Scan for the cell matching the given text and deliver its (X, Y) coordinate at center. 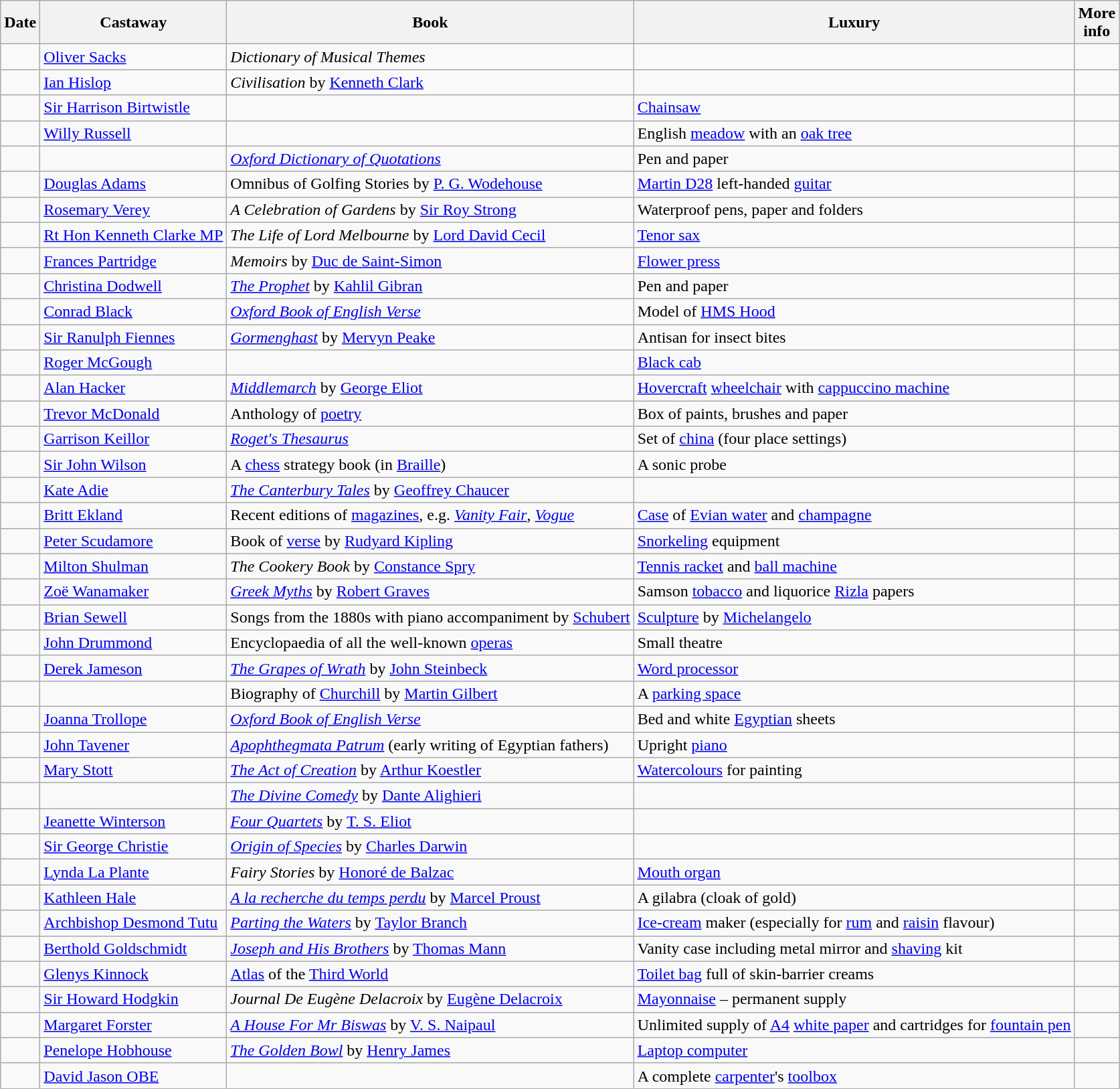
A House For Mr Biswas by V. S. Naipaul (430, 1025)
Tennis racket and ball machine (854, 566)
Berthold Goldschmidt (134, 948)
Sir Howard Hodgkin (134, 999)
The Golden Bowl by Henry James (430, 1050)
Gormenghast by Mervyn Peake (430, 337)
The Life of Lord Melbourne by Lord David Cecil (430, 235)
Songs from the 1880s with piano accompaniment by Schubert (430, 617)
Book (430, 23)
Kathleen Hale (134, 898)
Waterproof pens, paper and folders (854, 210)
Biography of Churchill by Martin Gilbert (430, 693)
The Canterbury Tales by Geoffrey Chaucer (430, 490)
John Tavener (134, 745)
Atlas of the Third World (430, 974)
Chainsaw (854, 108)
Middlemarch by George Eliot (430, 388)
Roget's Thesaurus (430, 439)
Journal De Eugène Delacroix by Eugène Delacroix (430, 999)
Bed and white Egyptian sheets (854, 719)
Greek Myths by Robert Graves (430, 592)
The Grapes of Wrath by John Steinbeck (430, 668)
Oliver Sacks (134, 57)
Willy Russell (134, 133)
Trevor McDonald (134, 414)
Garrison Keillor (134, 439)
Upright piano (854, 745)
Conrad Black (134, 311)
Apophthegmata Patrum (early writing of Egyptian fathers) (430, 745)
Encyclopaedia of all the well-known operas (430, 643)
English meadow with an oak tree (854, 133)
The Act of Creation by Arthur Koestler (430, 770)
Roger McGough (134, 363)
Christina Dodwell (134, 286)
Rosemary Verey (134, 210)
Joanna Trollope (134, 719)
David Jason OBE (134, 1076)
Toilet bag full of skin-barrier creams (854, 974)
John Drummond (134, 643)
Mouth organ (854, 872)
Britt Ekland (134, 515)
Oxford Dictionary of Quotations (430, 159)
A chess strategy book (in Braille) (430, 465)
Milton Shulman (134, 566)
Origin of Species by Charles Darwin (430, 847)
Watercolours for painting (854, 770)
Joseph and His Brothers by Thomas Mann (430, 948)
Douglas Adams (134, 184)
Ice-cream maker (especially for rum and raisin flavour) (854, 923)
Martin D28 left-handed guitar (854, 184)
A la recherche du temps perdu by Marcel Proust (430, 898)
A complete carpenter's toolbox (854, 1076)
Box of paints, brushes and paper (854, 414)
Frances Partridge (134, 260)
Parting the Waters by Taylor Branch (430, 923)
Lynda La Plante (134, 872)
Jeanette Winterson (134, 821)
Penelope Hobhouse (134, 1050)
Word processor (854, 668)
A Celebration of Gardens by Sir Roy Strong (430, 210)
A parking space (854, 693)
The Prophet by Kahlil Gibran (430, 286)
Samson tobacco and liquorice Rizla papers (854, 592)
Omnibus of Golfing Stories by P. G. Wodehouse (430, 184)
Sculpture by Michelangelo (854, 617)
Dictionary of Musical Themes (430, 57)
Sir George Christie (134, 847)
Vanity case including metal mirror and shaving kit (854, 948)
Peter Scudamore (134, 541)
Sir Ranulph Fiennes (134, 337)
Black cab (854, 363)
Alan Hacker (134, 388)
The Cookery Book by Constance Spry (430, 566)
The Divine Comedy by Dante Alighieri (430, 796)
Date (20, 23)
Mayonnaise – permanent supply (854, 999)
Margaret Forster (134, 1025)
Case of Evian water and champagne (854, 515)
Small theatre (854, 643)
Hovercraft wheelchair with cappuccino machine (854, 388)
Four Quartets by T. S. Eliot (430, 821)
Model of HMS Hood (854, 311)
Mary Stott (134, 770)
Luxury (854, 23)
Snorkeling equipment (854, 541)
Tenor sax (854, 235)
Book of verse by Rudyard Kipling (430, 541)
Moreinfo (1097, 23)
Civilisation by Kenneth Clark (430, 82)
Fairy Stories by Honoré de Balzac (430, 872)
Sir John Wilson (134, 465)
Sir Harrison Birtwistle (134, 108)
Castaway (134, 23)
Antisan for insect bites (854, 337)
Recent editions of magazines, e.g. Vanity Fair, Vogue (430, 515)
Set of china (four place settings) (854, 439)
A gilabra (cloak of gold) (854, 898)
Glenys Kinnock (134, 974)
Derek Jameson (134, 668)
Anthology of poetry (430, 414)
Kate Adie (134, 490)
Archbishop Desmond Tutu (134, 923)
Memoirs by Duc de Saint-Simon (430, 260)
A sonic probe (854, 465)
Laptop computer (854, 1050)
Rt Hon Kenneth Clarke MP (134, 235)
Zoë Wanamaker (134, 592)
Unlimited supply of A4 white paper and cartridges for fountain pen (854, 1025)
Brian Sewell (134, 617)
Ian Hislop (134, 82)
Flower press (854, 260)
